For the text-containing cell, return its midpoint in (x, y) coordinate format. 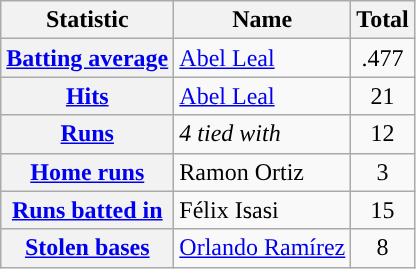
Orlando Ramírez (262, 248)
Runs batted in (88, 210)
Name (262, 20)
.477 (383, 58)
Félix Isasi (262, 210)
Stolen bases (88, 248)
8 (383, 248)
Ramon Ortiz (262, 172)
3 (383, 172)
4 tied with (262, 134)
Total (383, 20)
12 (383, 134)
Batting average (88, 58)
Statistic (88, 20)
15 (383, 210)
Home runs (88, 172)
21 (383, 96)
Hits (88, 96)
Runs (88, 134)
